Pinpoint the cell where the given text exists, returning its [x, y] midpoint coordinate. 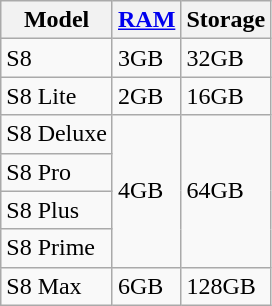
32GB [226, 58]
Storage [226, 20]
64GB [226, 191]
S8 Max [57, 286]
S8 Plus [57, 210]
Model [57, 20]
4GB [146, 191]
S8 [57, 58]
S8 Lite [57, 96]
128GB [226, 286]
6GB [146, 286]
S8 Deluxe [57, 134]
16GB [226, 96]
RAM [146, 20]
3GB [146, 58]
S8 Pro [57, 172]
2GB [146, 96]
S8 Prime [57, 248]
